Locate the cell with the specified text and output its (x, y) center coordinate. 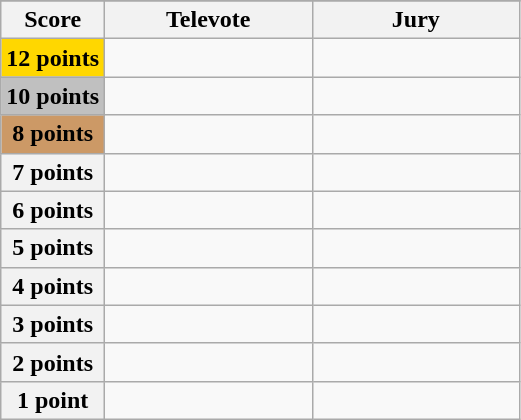
Televote (209, 20)
Jury (416, 20)
4 points (53, 286)
3 points (53, 324)
8 points (53, 134)
Score (53, 20)
7 points (53, 172)
1 point (53, 400)
10 points (53, 96)
6 points (53, 210)
2 points (53, 362)
5 points (53, 248)
12 points (53, 58)
